Extract the (X, Y) coordinate from the center of the cell holding the provided text.  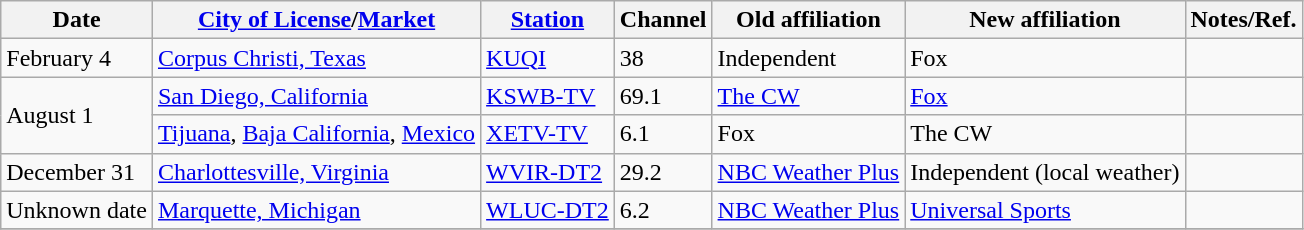
San Diego, California (316, 96)
Charlottesville, Virginia (316, 172)
Marquette, Michigan (316, 210)
29.2 (663, 172)
38 (663, 58)
6.1 (663, 134)
February 4 (77, 58)
KUQI (548, 58)
Notes/Ref. (1244, 20)
December 31 (77, 172)
City of License/Market (316, 20)
August 1 (77, 115)
Independent (808, 58)
XETV-TV (548, 134)
Universal Sports (1045, 210)
6.2 (663, 210)
Tijuana, Baja California, Mexico (316, 134)
Date (77, 20)
Corpus Christi, Texas (316, 58)
New affiliation (1045, 20)
Unknown date (77, 210)
WVIR-DT2 (548, 172)
Independent (local weather) (1045, 172)
Station (548, 20)
Channel (663, 20)
69.1 (663, 96)
WLUC-DT2 (548, 210)
Old affiliation (808, 20)
KSWB-TV (548, 96)
